Identify which cell holds the provided text, then report its (x, y) central coordinate. 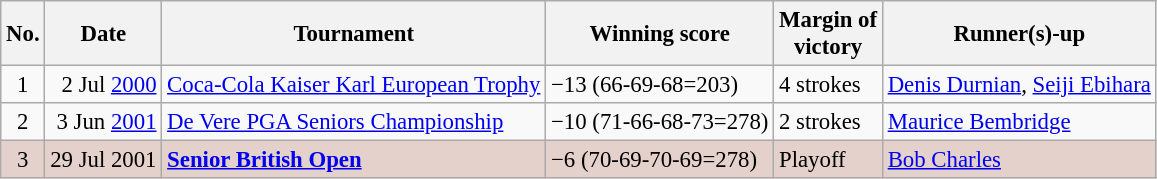
3 Jun 2001 (104, 122)
Senior British Open (354, 160)
−13 (66-69-68=203) (660, 85)
Playoff (828, 160)
Tournament (354, 34)
Denis Durnian, Seiji Ebihara (1019, 85)
Maurice Bembridge (1019, 122)
De Vere PGA Seniors Championship (354, 122)
2 strokes (828, 122)
1 (23, 85)
Bob Charles (1019, 160)
Date (104, 34)
4 strokes (828, 85)
Coca-Cola Kaiser Karl European Trophy (354, 85)
2 Jul 2000 (104, 85)
No. (23, 34)
Winning score (660, 34)
29 Jul 2001 (104, 160)
−10 (71-66-68-73=278) (660, 122)
Margin ofvictory (828, 34)
2 (23, 122)
−6 (70-69-70-69=278) (660, 160)
Runner(s)-up (1019, 34)
3 (23, 160)
